Output the (x, y) coordinate of the center of the cell containing the given text.  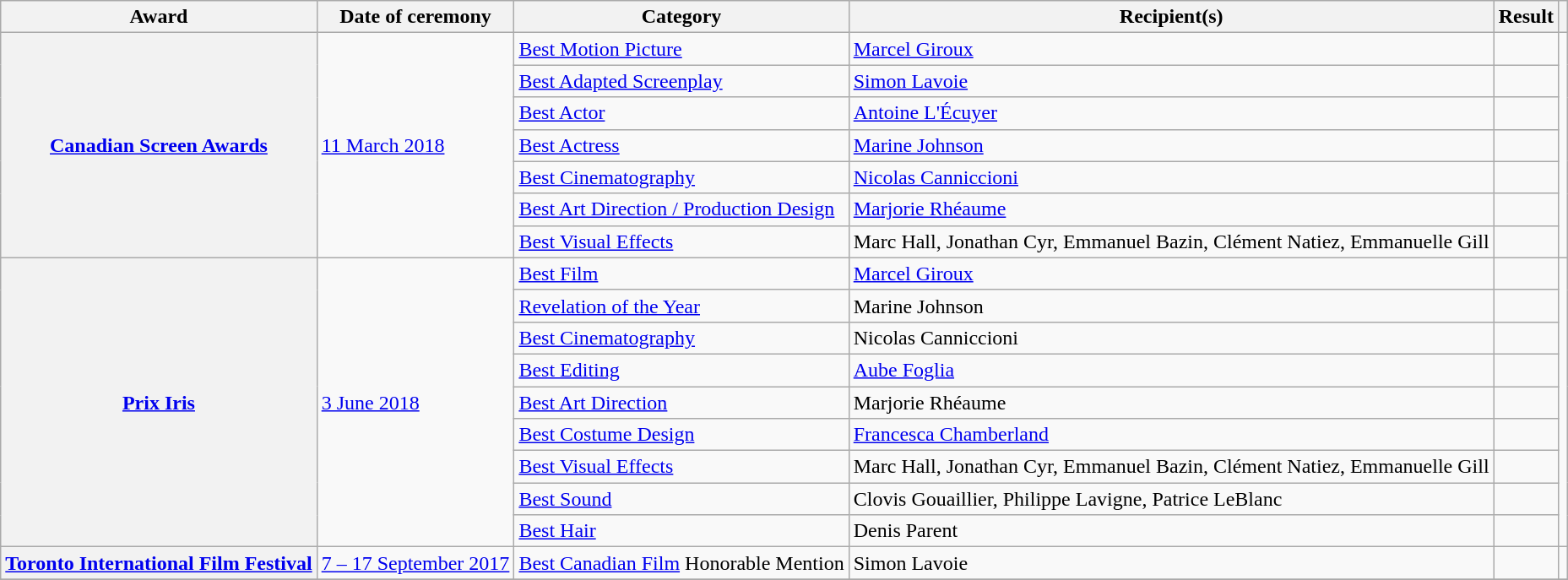
Best Costume Design (681, 435)
Date of ceremony (415, 17)
Prix Iris (159, 402)
3 June 2018 (415, 402)
Antoine L'Écuyer (1171, 113)
Toronto International Film Festival (159, 563)
Clovis Gouaillier, Philippe Lavigne, Patrice LeBlanc (1171, 499)
Best Actor (681, 113)
Best Canadian Film Honorable Mention (681, 563)
Best Art Direction (681, 403)
Best Sound (681, 499)
Best Art Direction / Production Design (681, 209)
Best Motion Picture (681, 49)
Canadian Screen Awards (159, 145)
Best Actress (681, 145)
Award (159, 17)
Best Editing (681, 370)
Revelation of the Year (681, 306)
11 March 2018 (415, 145)
Best Film (681, 274)
Denis Parent (1171, 531)
Recipient(s) (1171, 17)
Result (1526, 17)
Aube Foglia (1171, 370)
Best Adapted Screenplay (681, 81)
Francesca Chamberland (1171, 435)
7 – 17 September 2017 (415, 563)
Category (681, 17)
Best Hair (681, 531)
